Identify which cell holds the provided text, then report its (X, Y) central coordinate. 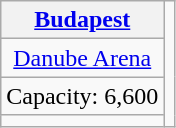
Danube Arena (82, 58)
Capacity: 6,600 (82, 96)
Budapest (82, 20)
